Identify which cell holds the provided text, then report its (x, y) central coordinate. 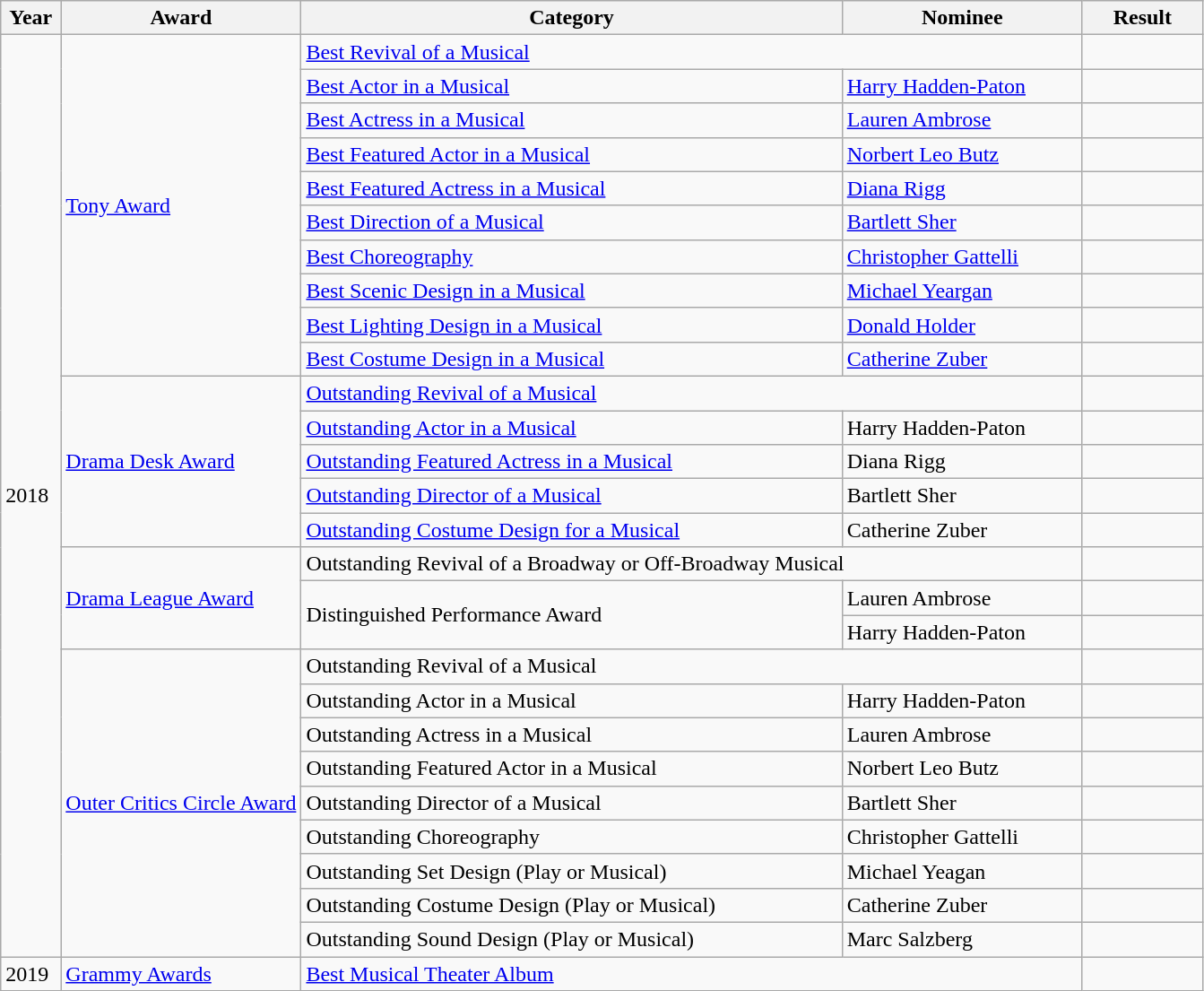
Outstanding Sound Design (Play or Musical) (572, 939)
Outstanding Costume Design for a Musical (572, 530)
Outstanding Set Design (Play or Musical) (572, 871)
Outstanding Choreography (572, 837)
Marc Salzberg (962, 939)
Outer Critics Circle Award (181, 804)
Michael Yeagan (962, 871)
Best Featured Actor in a Musical (572, 154)
2018 (30, 496)
Best Lighting Design in a Musical (572, 325)
Best Scenic Design in a Musical (572, 291)
Best Musical Theater Album (692, 973)
Tony Award (181, 206)
Donald Holder (962, 325)
Drama League Award (181, 598)
Best Featured Actress in a Musical (572, 188)
2019 (30, 973)
Distinguished Performance Award (572, 615)
Award (181, 18)
Result (1142, 18)
Best Direction of a Musical (572, 222)
Grammy Awards (181, 973)
Best Revival of a Musical (692, 52)
Outstanding Revival of a Broadway or Off-Broadway Musical (692, 564)
Outstanding Costume Design (Play or Musical) (572, 905)
Outstanding Featured Actor in a Musical (572, 769)
Best Choreography (572, 256)
Category (572, 18)
Outstanding Actress in a Musical (572, 735)
Michael Yeargan (962, 291)
Best Actor in a Musical (572, 86)
Best Costume Design in a Musical (572, 359)
Nominee (962, 18)
Outstanding Featured Actress in a Musical (572, 462)
Drama Desk Award (181, 461)
Year (30, 18)
Best Actress in a Musical (572, 120)
